For the text-containing cell, return its midpoint in (X, Y) coordinate format. 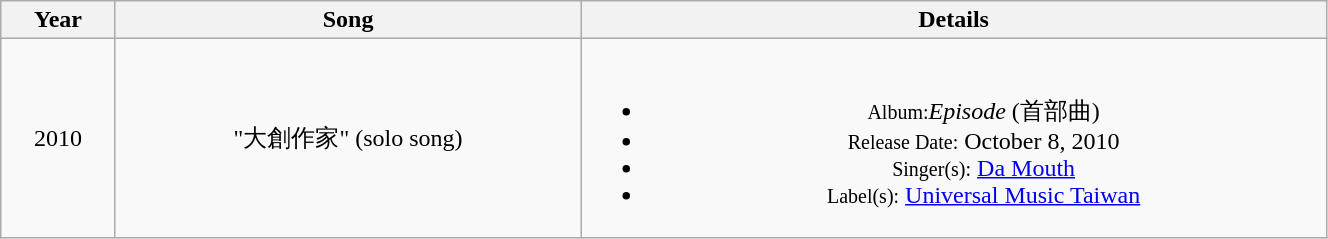
Song (348, 20)
2010 (58, 138)
Details (954, 20)
Year (58, 20)
Album:Episode (首部曲)Release Date: October 8, 2010Singer(s): Da MouthLabel(s): Universal Music Taiwan (954, 138)
"大創作家" (solo song) (348, 138)
